Pinpoint the cell where the given text exists, returning its [X, Y] midpoint coordinate. 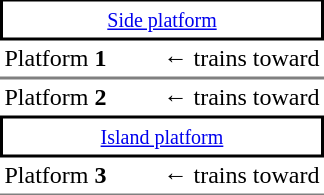
Platform 1 [80, 59]
Island platform [162, 137]
Platform 2 [80, 97]
Side platform [162, 20]
